Identify which cell holds the provided text, then report its [x, y] central coordinate. 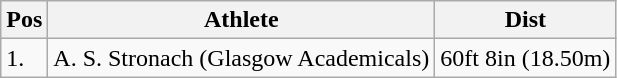
Dist [526, 20]
Athlete [242, 20]
Pos [24, 20]
1. [24, 58]
A. S. Stronach (Glasgow Academicals) [242, 58]
60ft 8in (18.50m) [526, 58]
